Scan for the cell matching the given text and deliver its [x, y] coordinate at center. 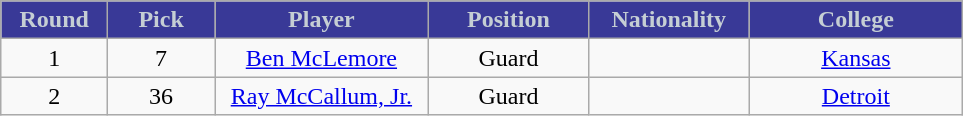
7 [162, 58]
College [856, 20]
Position [508, 20]
2 [54, 96]
Kansas [856, 58]
1 [54, 58]
Nationality [669, 20]
Ben McLemore [321, 58]
Detroit [856, 96]
Player [321, 20]
Pick [162, 20]
Round [54, 20]
36 [162, 96]
Ray McCallum, Jr. [321, 96]
